Determine the (X, Y) coordinate at the center of the cell enclosing the given text.  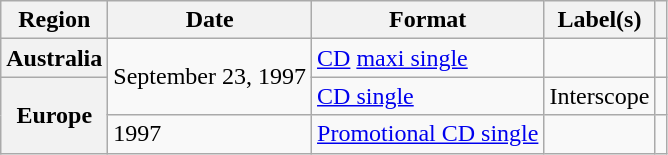
Promotional CD single (428, 134)
Date (210, 20)
Region (54, 20)
Australia (54, 58)
Label(s) (600, 20)
1997 (210, 134)
Interscope (600, 96)
September 23, 1997 (210, 77)
CD single (428, 96)
CD maxi single (428, 58)
Format (428, 20)
Europe (54, 115)
